Detect which cell encompasses the target text, then output its (X, Y) center coordinate. 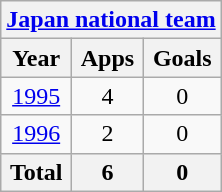
2 (108, 134)
6 (108, 172)
Total (36, 172)
1995 (36, 96)
Year (36, 58)
Japan national team (111, 20)
1996 (36, 134)
Apps (108, 58)
Goals (182, 58)
4 (108, 96)
